Pinpoint the cell where the given text exists, returning its (x, y) midpoint coordinate. 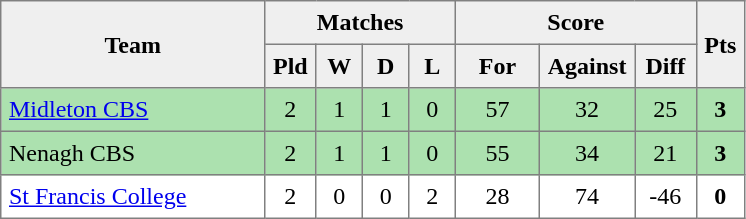
21 (666, 153)
34 (586, 153)
L (432, 66)
-46 (666, 197)
Midleton CBS (133, 110)
32 (586, 110)
55 (497, 153)
25 (666, 110)
Nenagh CBS (133, 153)
W (339, 66)
For (497, 66)
Score (576, 23)
Pld (290, 66)
Team (133, 44)
57 (497, 110)
D (385, 66)
Against (586, 66)
28 (497, 197)
St Francis College (133, 197)
74 (586, 197)
Matches (360, 23)
Diff (666, 66)
Pts (720, 44)
